Detect which cell encompasses the target text, then output its (x, y) center coordinate. 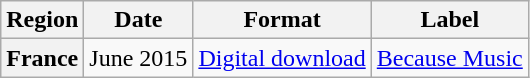
Digital download (282, 58)
Region (42, 20)
Label (450, 20)
France (42, 58)
Because Music (450, 58)
June 2015 (138, 58)
Format (282, 20)
Date (138, 20)
